Return the (x, y) coordinate for the center point of the cell that contains the specified text.  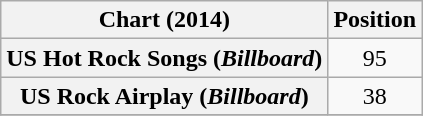
Position (375, 20)
Chart (2014) (164, 20)
US Rock Airplay (Billboard) (164, 96)
38 (375, 96)
95 (375, 58)
US Hot Rock Songs (Billboard) (164, 58)
